Output the [x, y] coordinate of the center of the cell containing the given text.  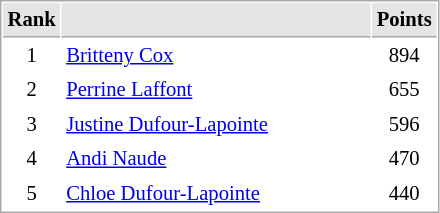
1 [32, 56]
4 [32, 158]
Perrine Laffont [216, 90]
470 [404, 158]
440 [404, 194]
5 [32, 194]
Points [404, 20]
Justine Dufour-Lapointe [216, 124]
Chloe Dufour-Lapointe [216, 194]
2 [32, 90]
894 [404, 56]
Britteny Cox [216, 56]
Andi Naude [216, 158]
596 [404, 124]
655 [404, 90]
Rank [32, 20]
3 [32, 124]
